For the text-containing cell, return its midpoint in [X, Y] coordinate format. 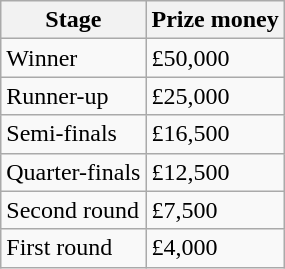
Quarter-finals [74, 172]
First round [74, 248]
Semi-finals [74, 134]
£7,500 [215, 210]
£4,000 [215, 248]
Stage [74, 20]
Runner-up [74, 96]
Prize money [215, 20]
£12,500 [215, 172]
£16,500 [215, 134]
£25,000 [215, 96]
Second round [74, 210]
£50,000 [215, 58]
Winner [74, 58]
